From the cell containing the given text, extract its center point as [x, y] coordinate. 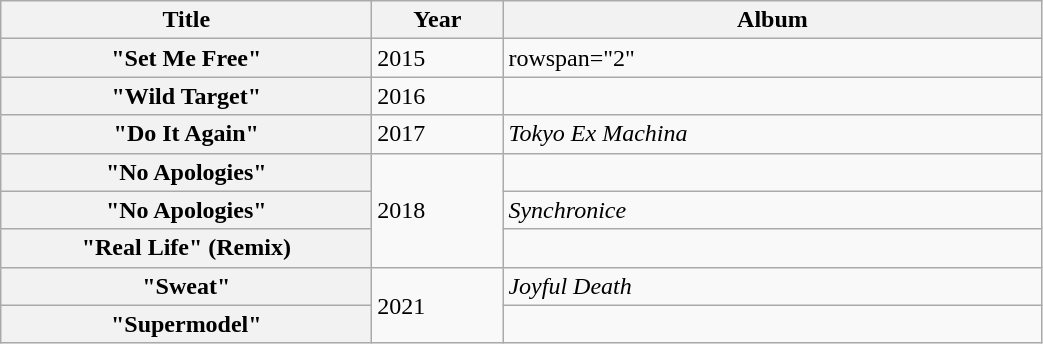
"Supermodel" [186, 324]
Synchronice [772, 210]
Title [186, 20]
"Set Me Free" [186, 58]
Year [438, 20]
2021 [438, 305]
"Do It Again" [186, 134]
2018 [438, 210]
rowspan="2" [772, 58]
2015 [438, 58]
Tokyo Ex Machina [772, 134]
2017 [438, 134]
"Sweat" [186, 286]
"Real Life" (Remix) [186, 248]
2016 [438, 96]
Album [772, 20]
"Wild Target" [186, 96]
Joyful Death [772, 286]
